Return [X, Y] of the center of cell containing provided text 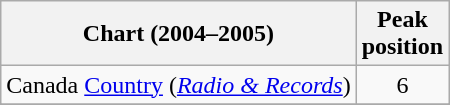
Chart (2004–2005) [178, 34]
Canada Country (Radio & Records) [178, 85]
6 [402, 85]
Peakposition [402, 34]
